Search for the cell housing the specified text and yield its (x, y) center coordinate. 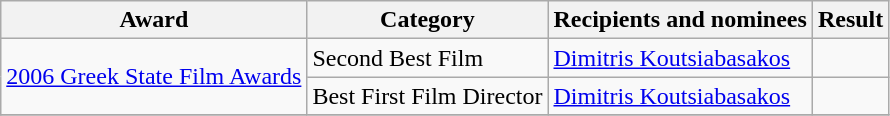
Award (154, 20)
Result (850, 20)
2006 Greek State Film Awards (154, 77)
Best First Film Director (428, 96)
Recipients and nominees (680, 20)
Second Best Film (428, 58)
Category (428, 20)
